For the text-containing cell, return its midpoint in (X, Y) coordinate format. 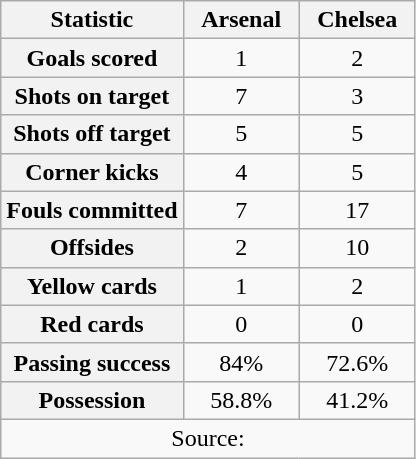
72.6% (357, 362)
Goals scored (92, 58)
Corner kicks (92, 172)
Shots on target (92, 96)
Arsenal (241, 20)
10 (357, 248)
84% (241, 362)
Passing success (92, 362)
3 (357, 96)
41.2% (357, 400)
4 (241, 172)
Red cards (92, 324)
Possession (92, 400)
Fouls committed (92, 210)
Statistic (92, 20)
17 (357, 210)
Source: (208, 438)
Chelsea (357, 20)
Shots off target (92, 134)
Offsides (92, 248)
58.8% (241, 400)
Yellow cards (92, 286)
